Detect which cell encompasses the target text, then output its [x, y] center coordinate. 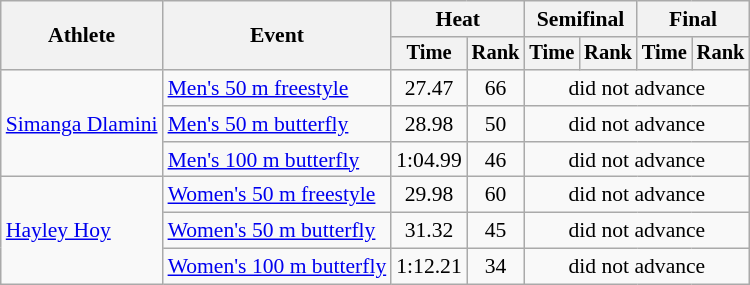
60 [496, 195]
Women's 50 m freestyle [278, 195]
Final [693, 19]
1:04.99 [428, 160]
Athlete [82, 36]
34 [496, 267]
29.98 [428, 195]
28.98 [428, 124]
31.32 [428, 231]
Men's 50 m butterfly [278, 124]
Men's 50 m freestyle [278, 88]
Semifinal [580, 19]
45 [496, 231]
Hayley Hoy [82, 230]
46 [496, 160]
Simanga Dlamini [82, 124]
Event [278, 36]
1:12.21 [428, 267]
Men's 100 m butterfly [278, 160]
Women's 100 m butterfly [278, 267]
50 [496, 124]
Heat [458, 19]
Women's 50 m butterfly [278, 231]
66 [496, 88]
27.47 [428, 88]
